Return the (X, Y) coordinate for the center point of the cell that contains the specified text.  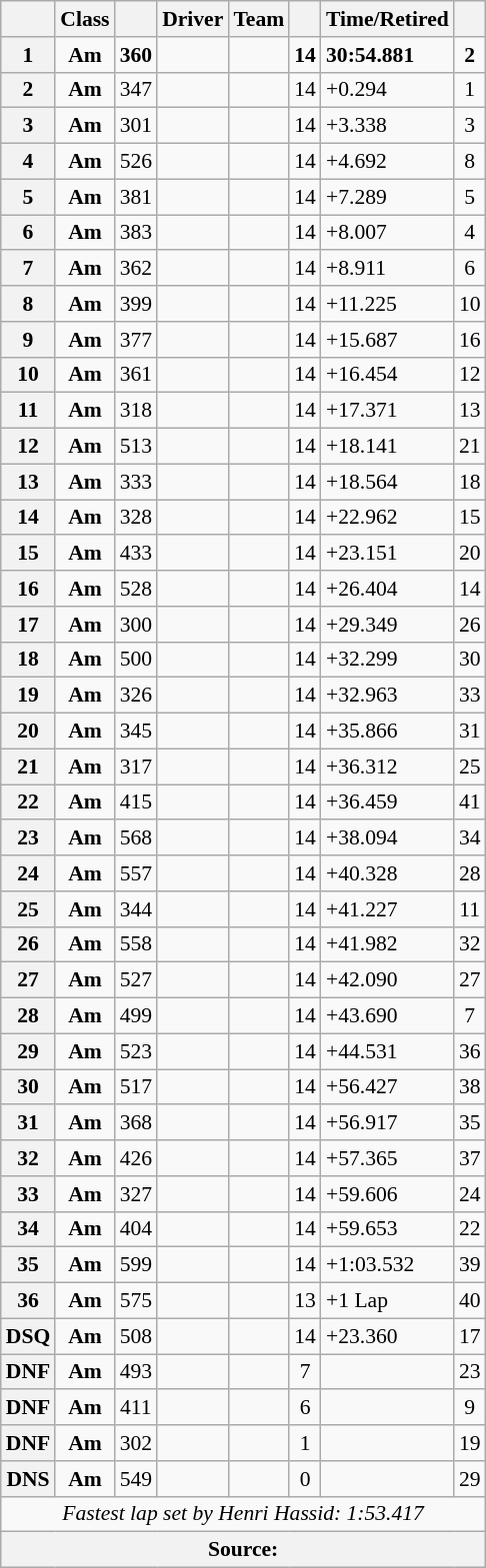
+40.328 (388, 873)
38 (470, 1087)
+15.687 (388, 340)
415 (136, 802)
381 (136, 197)
404 (136, 1229)
Class (84, 19)
317 (136, 767)
DNS (28, 1479)
Fastest lap set by Henri Hassid: 1:53.417 (244, 1514)
+29.349 (388, 625)
40 (470, 1301)
433 (136, 554)
39 (470, 1265)
Driver (192, 19)
526 (136, 162)
37 (470, 1158)
426 (136, 1158)
575 (136, 1301)
528 (136, 589)
+7.289 (388, 197)
368 (136, 1123)
DSQ (28, 1336)
499 (136, 1016)
Team (258, 19)
301 (136, 126)
+57.365 (388, 1158)
377 (136, 340)
+36.459 (388, 802)
+32.963 (388, 696)
+59.606 (388, 1194)
+1 Lap (388, 1301)
+22.962 (388, 518)
+59.653 (388, 1229)
+4.692 (388, 162)
+23.151 (388, 554)
558 (136, 944)
+26.404 (388, 589)
+8.911 (388, 269)
+56.917 (388, 1123)
+0.294 (388, 90)
383 (136, 233)
399 (136, 304)
326 (136, 696)
345 (136, 732)
+41.227 (388, 909)
360 (136, 55)
Source: (244, 1550)
328 (136, 518)
+23.360 (388, 1336)
Time/Retired (388, 19)
517 (136, 1087)
362 (136, 269)
411 (136, 1408)
333 (136, 482)
+16.454 (388, 375)
500 (136, 660)
361 (136, 375)
+42.090 (388, 980)
493 (136, 1372)
+41.982 (388, 944)
568 (136, 838)
+17.371 (388, 411)
318 (136, 411)
300 (136, 625)
+3.338 (388, 126)
599 (136, 1265)
+32.299 (388, 660)
0 (305, 1479)
523 (136, 1051)
+43.690 (388, 1016)
30:54.881 (388, 55)
+1:03.532 (388, 1265)
+18.141 (388, 447)
+56.427 (388, 1087)
302 (136, 1443)
557 (136, 873)
+35.866 (388, 732)
527 (136, 980)
+18.564 (388, 482)
508 (136, 1336)
+11.225 (388, 304)
549 (136, 1479)
41 (470, 802)
513 (136, 447)
347 (136, 90)
344 (136, 909)
+38.094 (388, 838)
+44.531 (388, 1051)
+36.312 (388, 767)
+8.007 (388, 233)
327 (136, 1194)
